Pinpoint the cell where the given text exists, returning its [x, y] midpoint coordinate. 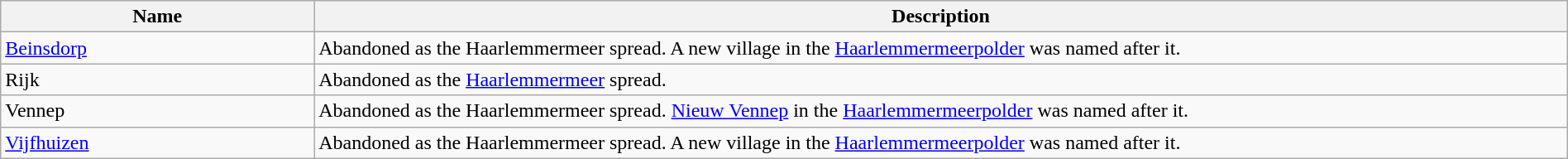
Vennep [157, 111]
Beinsdorp [157, 48]
Abandoned as the Haarlemmermeer spread. Nieuw Vennep in the Haarlemmermeerpolder was named after it. [941, 111]
Name [157, 17]
Description [941, 17]
Abandoned as the Haarlemmermeer spread. [941, 79]
Rijk [157, 79]
Vijfhuizen [157, 142]
